Extract the [X, Y] coordinate from the center of the cell holding the provided text.  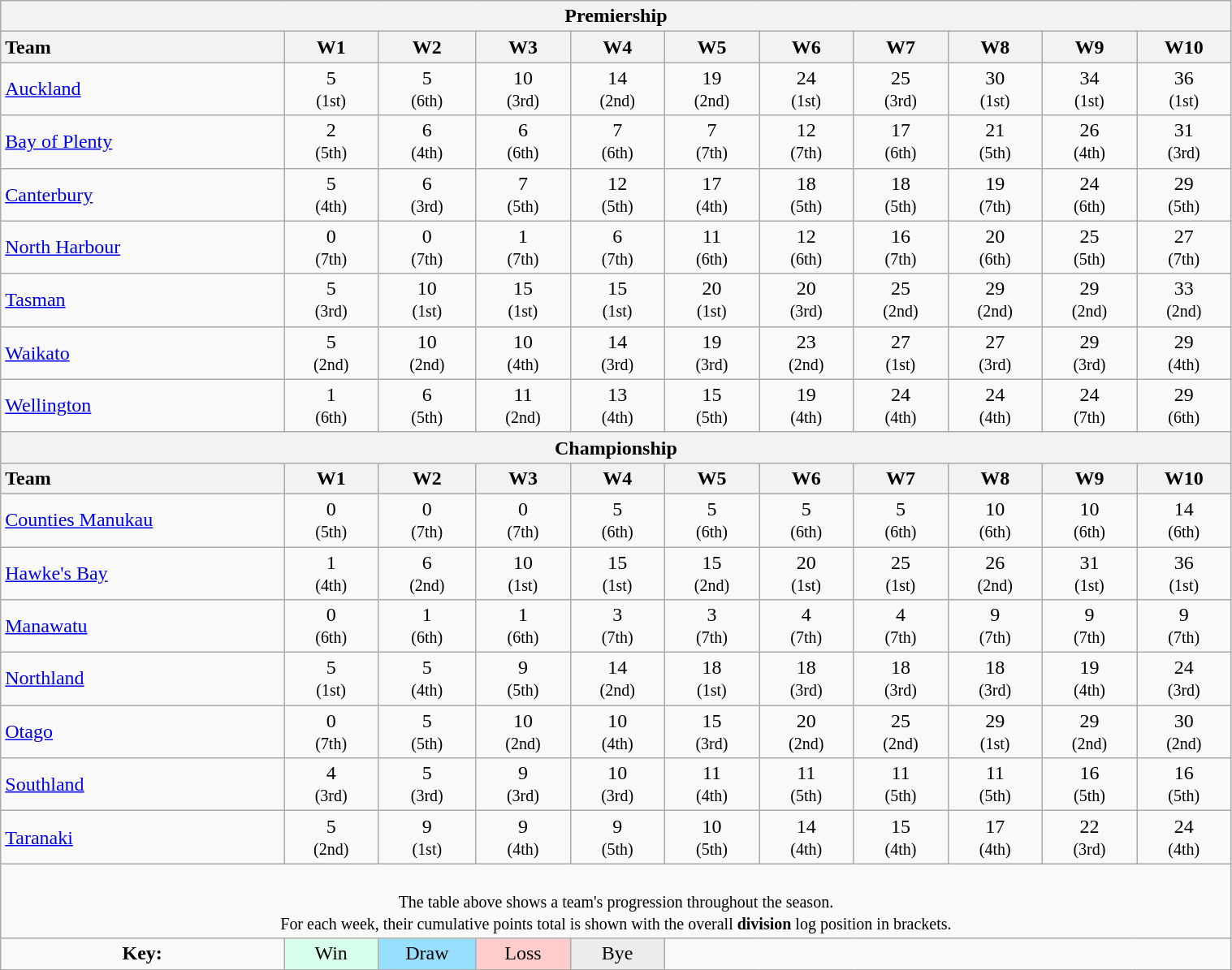
1(7th) [523, 247]
33(2nd) [1184, 300]
10(5th) [711, 838]
Bye [617, 954]
Draw [427, 954]
6(7th) [617, 247]
Premiership [616, 16]
Waikato [143, 352]
Counties Manukau [143, 519]
31(1st) [1089, 573]
North Harbour [143, 247]
15(5th) [711, 406]
9(3rd) [523, 784]
17(6th) [901, 141]
16(7th) [901, 247]
9(4th) [523, 838]
19(3rd) [711, 352]
25(3rd) [901, 89]
30(1st) [995, 89]
0(5th) [331, 519]
Tasman [143, 300]
29(1st) [995, 732]
6(2nd) [427, 573]
29(5th) [1184, 195]
9(1st) [427, 838]
7(5th) [523, 195]
6(5th) [427, 406]
4(3rd) [331, 784]
14(3rd) [617, 352]
22(3rd) [1089, 838]
Championship [616, 447]
2(5th) [331, 141]
26(2nd) [995, 573]
21(5th) [995, 141]
7(7th) [711, 141]
Loss [523, 954]
11(2nd) [523, 406]
19(7th) [995, 195]
20(6th) [995, 247]
12(7th) [806, 141]
Manawatu [143, 627]
23(2nd) [806, 352]
1(4th) [331, 573]
24(7th) [1089, 406]
18(1st) [711, 679]
20(2nd) [806, 732]
Hawke's Bay [143, 573]
12(5th) [617, 195]
Win [331, 954]
6(6th) [523, 141]
6(3rd) [427, 195]
Canterbury [143, 195]
24(3rd) [1184, 679]
11(4th) [711, 784]
27(7th) [1184, 247]
24(1st) [806, 89]
7(6th) [617, 141]
34(1st) [1089, 89]
Taranaki [143, 838]
15(2nd) [711, 573]
29(3rd) [1089, 352]
5(5th) [427, 732]
25(5th) [1089, 247]
13(4th) [617, 406]
29(4th) [1184, 352]
29(6th) [1184, 406]
Northland [143, 679]
Wellington [143, 406]
11(6th) [711, 247]
Key: [143, 954]
Auckland [143, 89]
0(6th) [331, 627]
19(2nd) [711, 89]
14(4th) [806, 838]
Bay of Plenty [143, 141]
27(3rd) [995, 352]
15(3rd) [711, 732]
14(6th) [1184, 519]
25(1st) [901, 573]
30(2nd) [1184, 732]
6(4th) [427, 141]
Otago [143, 732]
15(4th) [901, 838]
27(1st) [901, 352]
Southland [143, 784]
26(4th) [1089, 141]
12(6th) [806, 247]
20(3rd) [806, 300]
24(6th) [1089, 195]
31(3rd) [1184, 141]
